Pinpoint the cell where the given text exists, returning its (x, y) midpoint coordinate. 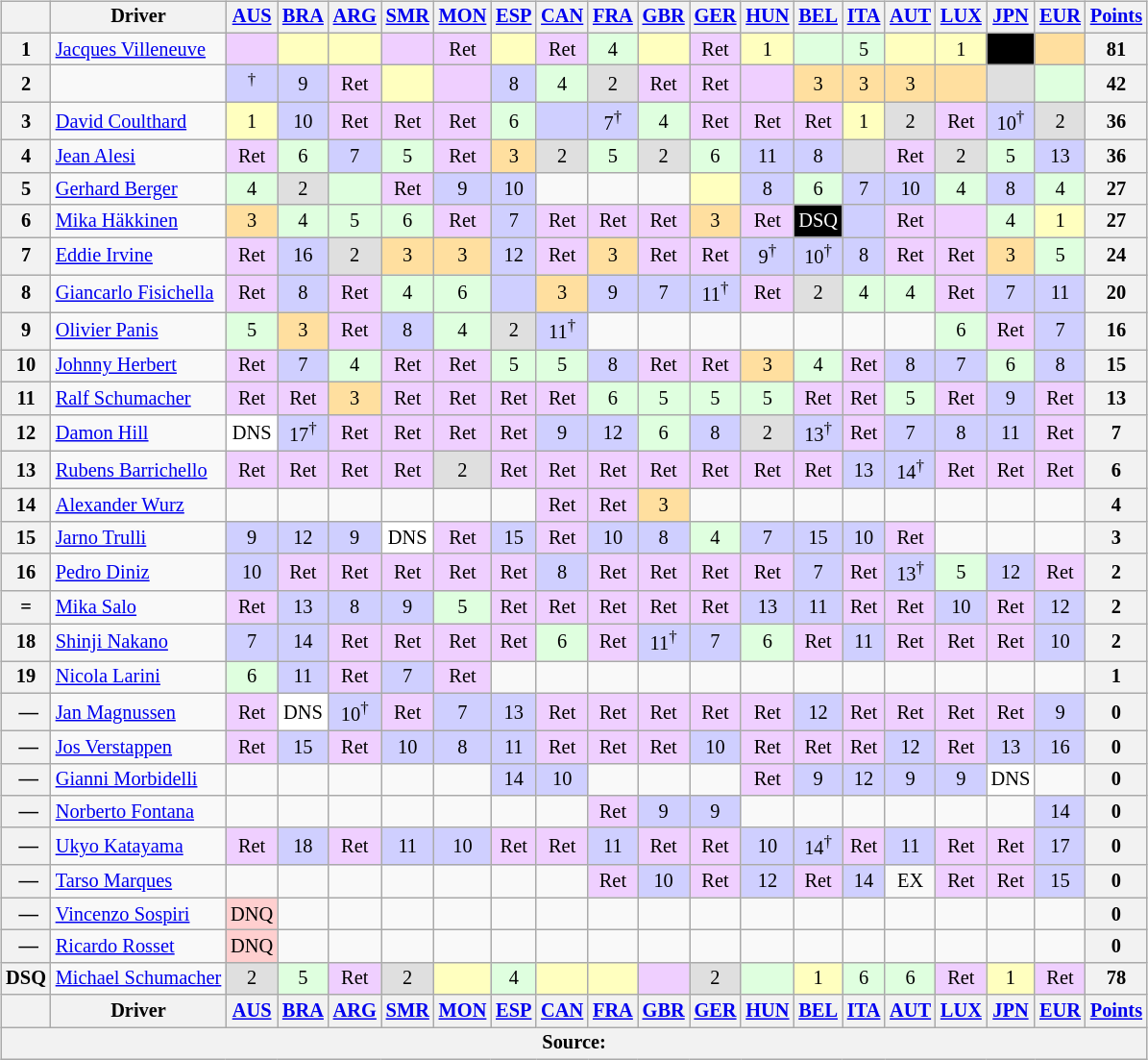
Vincenzo Sospiri (138, 914)
Johnny Herbert (138, 366)
† (252, 85)
Tarso Marques (138, 881)
Gerhard Berger (138, 189)
78 (1116, 978)
Ricardo Rosset (138, 947)
17† (304, 432)
Ralf Schumacher (138, 398)
9† (767, 256)
Rubens Barrichello (138, 471)
Jacques Villeneuve (138, 49)
Pedro Diniz (138, 573)
19 (26, 678)
Jean Alesi (138, 157)
20 (1116, 294)
Shinji Nakano (138, 642)
Michael Schumacher (138, 978)
Nicola Larini (138, 678)
= (26, 607)
Jos Verstappen (138, 747)
Mika Salo (138, 607)
Source: (574, 1044)
Jan Magnussen (138, 711)
Gianni Morbidelli (138, 779)
81 (1116, 49)
24 (1116, 256)
Eddie Irvine (138, 256)
Jarno Trulli (138, 538)
Ukyo Katayama (138, 846)
42 (1116, 85)
17 (1061, 846)
David Coulthard (138, 121)
Giancarlo Fisichella (138, 294)
EX (911, 881)
Olivier Panis (138, 331)
Damon Hill (138, 432)
7† (613, 121)
Norberto Fontana (138, 812)
Alexander Wurz (138, 505)
Mika Häkkinen (138, 221)
